For the text-containing cell, return its midpoint in (X, Y) coordinate format. 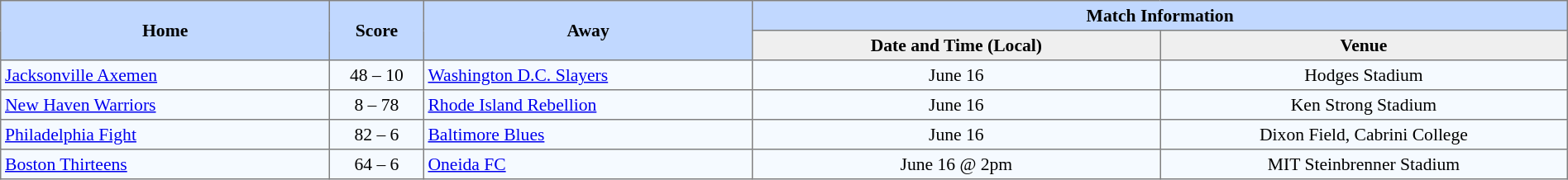
Oneida FC (588, 164)
Hodges Stadium (1365, 75)
64 – 6 (377, 164)
Venue (1365, 45)
Jacksonville Axemen (165, 75)
Baltimore Blues (588, 135)
June 16 @ 2pm (956, 164)
Rhode Island Rebellion (588, 105)
48 – 10 (377, 75)
Philadelphia Fight (165, 135)
Score (377, 31)
Match Information (1159, 16)
MIT Steinbrenner Stadium (1365, 164)
Away (588, 31)
82 – 6 (377, 135)
New Haven Warriors (165, 105)
Date and Time (Local) (956, 45)
8 – 78 (377, 105)
Ken Strong Stadium (1365, 105)
Washington D.C. Slayers (588, 75)
Dixon Field, Cabrini College (1365, 135)
Home (165, 31)
Boston Thirteens (165, 164)
